Determine the (X, Y) coordinate at the center of the cell enclosing the given text.  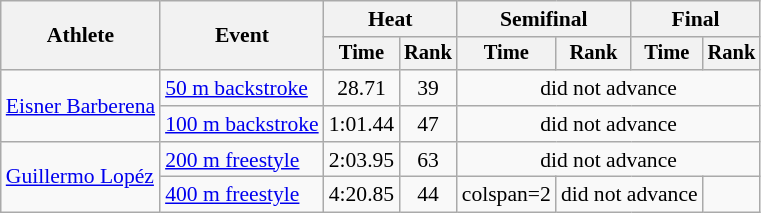
47 (428, 124)
39 (428, 88)
Athlete (80, 36)
Heat (390, 19)
100 m backstroke (242, 124)
400 m freestyle (242, 195)
28.71 (362, 88)
63 (428, 160)
44 (428, 195)
Final (696, 19)
2:03.95 (362, 160)
Semifinal (544, 19)
50 m backstroke (242, 88)
1:01.44 (362, 124)
colspan=2 (506, 195)
Guillermo Lopéz (80, 178)
Eisner Barberena (80, 106)
4:20.85 (362, 195)
200 m freestyle (242, 160)
Event (242, 36)
